From the cell containing the given text, extract its center point as (x, y) coordinate. 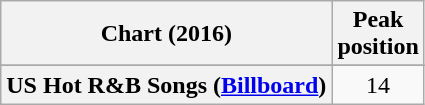
Chart (2016) (166, 34)
Peak position (378, 34)
US Hot R&B Songs (Billboard) (166, 85)
14 (378, 85)
